Detect which cell encompasses the target text, then output its [x, y] center coordinate. 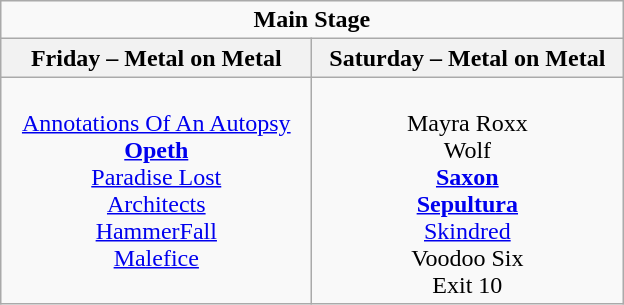
Main Stage [312, 20]
Saturday – Metal on Metal [468, 58]
Mayra Roxx Wolf Saxon Sepultura Skindred Voodoo Six Exit 10 [468, 190]
Annotations Of An Autopsy Opeth Paradise Lost Architects HammerFall Malefice [156, 190]
Friday – Metal on Metal [156, 58]
